Pinpoint the cell where the given text exists, returning its (X, Y) midpoint coordinate. 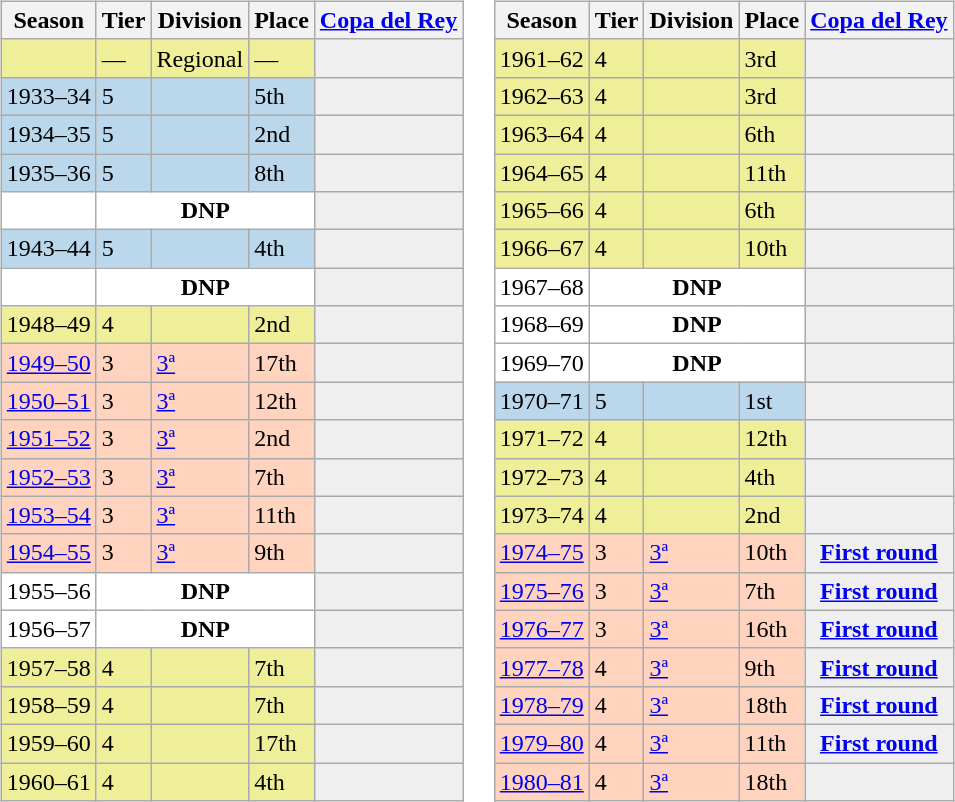
1955–56 (48, 591)
1952–53 (48, 477)
1934–35 (48, 134)
1960–61 (48, 781)
1958–59 (48, 705)
1974–75 (542, 553)
1970–71 (542, 401)
1948–49 (48, 325)
1956–57 (48, 629)
5th (282, 96)
1949–50 (48, 363)
1950–51 (48, 401)
1975–76 (542, 591)
1972–73 (542, 477)
1953–54 (48, 515)
1957–58 (48, 667)
1973–74 (542, 515)
1977–78 (542, 667)
8th (282, 173)
1961–62 (542, 58)
1st (772, 401)
1962–63 (542, 96)
Regional (200, 58)
1979–80 (542, 743)
1967–68 (542, 287)
1980–81 (542, 781)
1965–66 (542, 211)
16th (772, 629)
1959–60 (48, 743)
1976–77 (542, 629)
1935–36 (48, 173)
1951–52 (48, 439)
1933–34 (48, 96)
1943–44 (48, 249)
1971–72 (542, 439)
1954–55 (48, 553)
1963–64 (542, 134)
1968–69 (542, 325)
1966–67 (542, 249)
1964–65 (542, 173)
1969–70 (542, 363)
1978–79 (542, 705)
